Identify which cell holds the provided text, then report its [X, Y] central coordinate. 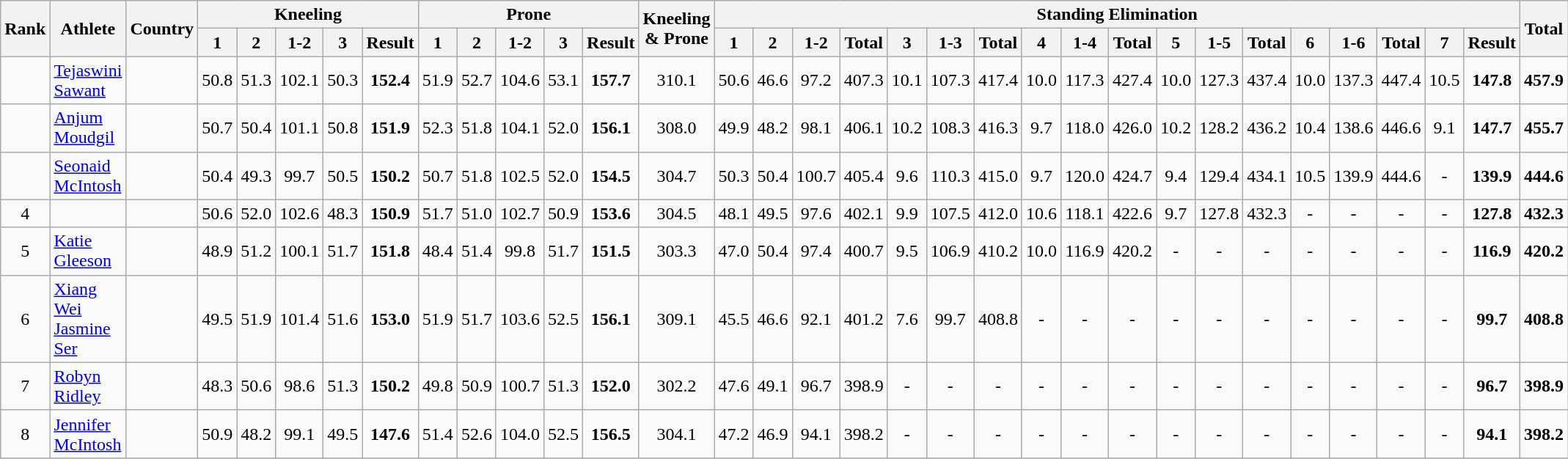
97.6 [816, 213]
51.6 [343, 318]
417.4 [997, 81]
157.7 [611, 81]
401.2 [864, 318]
107.5 [950, 213]
Kneeling [308, 15]
110.3 [950, 176]
127.3 [1219, 81]
48.9 [217, 251]
Jennifer McIntosh [88, 434]
424.7 [1132, 176]
455.7 [1543, 128]
102.5 [519, 176]
Country [162, 29]
1-6 [1354, 43]
101.4 [299, 318]
10.6 [1041, 213]
302.2 [676, 386]
Tejaswini Sawant [88, 81]
103.6 [519, 318]
Seonaid McIntosh [88, 176]
49.9 [733, 128]
92.1 [816, 318]
309.1 [676, 318]
47.0 [733, 251]
446.6 [1401, 128]
108.3 [950, 128]
304.1 [676, 434]
137.3 [1354, 81]
118.0 [1085, 128]
104.6 [519, 81]
106.9 [950, 251]
437.4 [1267, 81]
49.1 [773, 386]
53.1 [563, 81]
400.7 [864, 251]
457.9 [1543, 81]
308.0 [676, 128]
Rank [25, 29]
100.1 [299, 251]
Prone [528, 15]
416.3 [997, 128]
99.8 [519, 251]
10.1 [906, 81]
147.7 [1492, 128]
102.1 [299, 81]
1-3 [950, 43]
147.6 [390, 434]
Standing Elimination [1117, 15]
153.0 [390, 318]
407.3 [864, 81]
156.5 [611, 434]
434.1 [1267, 176]
426.0 [1132, 128]
102.7 [519, 213]
51.0 [477, 213]
310.1 [676, 81]
138.6 [1354, 128]
97.2 [816, 81]
151.9 [390, 128]
406.1 [864, 128]
304.7 [676, 176]
46.9 [773, 434]
7.6 [906, 318]
51.2 [257, 251]
436.2 [1267, 128]
Kneeling & Prone [676, 29]
99.1 [299, 434]
120.0 [1085, 176]
152.4 [390, 81]
9.5 [906, 251]
107.3 [950, 81]
151.8 [390, 251]
52.7 [477, 81]
129.4 [1219, 176]
422.6 [1132, 213]
104.1 [519, 128]
52.6 [477, 434]
101.1 [299, 128]
10.4 [1310, 128]
104.0 [519, 434]
48.4 [437, 251]
1-5 [1219, 43]
415.0 [997, 176]
98.6 [299, 386]
402.1 [864, 213]
412.0 [997, 213]
8 [25, 434]
97.4 [816, 251]
9.6 [906, 176]
9.9 [906, 213]
447.4 [1401, 81]
118.1 [1085, 213]
98.1 [816, 128]
Katie Gleeson [88, 251]
405.4 [864, 176]
9.4 [1176, 176]
152.0 [611, 386]
153.6 [611, 213]
47.2 [733, 434]
1-4 [1085, 43]
102.6 [299, 213]
303.3 [676, 251]
9.1 [1445, 128]
Anjum Moudgil [88, 128]
Robyn Ridley [88, 386]
304.5 [676, 213]
45.5 [733, 318]
Xiang Wei Jasmine Ser [88, 318]
47.6 [733, 386]
147.8 [1492, 81]
48.1 [733, 213]
410.2 [997, 251]
427.4 [1132, 81]
151.5 [611, 251]
128.2 [1219, 128]
52.3 [437, 128]
49.8 [437, 386]
154.5 [611, 176]
Athlete [88, 29]
49.3 [257, 176]
150.9 [390, 213]
117.3 [1085, 81]
50.5 [343, 176]
